Scan for the cell matching the given text and deliver its (X, Y) coordinate at center. 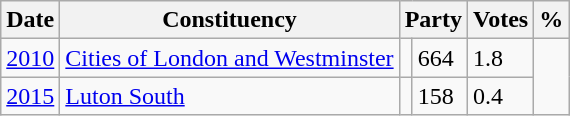
2010 (30, 58)
Luton South (230, 96)
% (552, 20)
Cities of London and Westminster (230, 58)
2015 (30, 96)
Date (30, 20)
664 (440, 58)
0.4 (501, 96)
1.8 (501, 58)
Party (433, 20)
Votes (501, 20)
Constituency (230, 20)
158 (440, 96)
